Search for the cell housing the specified text and yield its [X, Y] center coordinate. 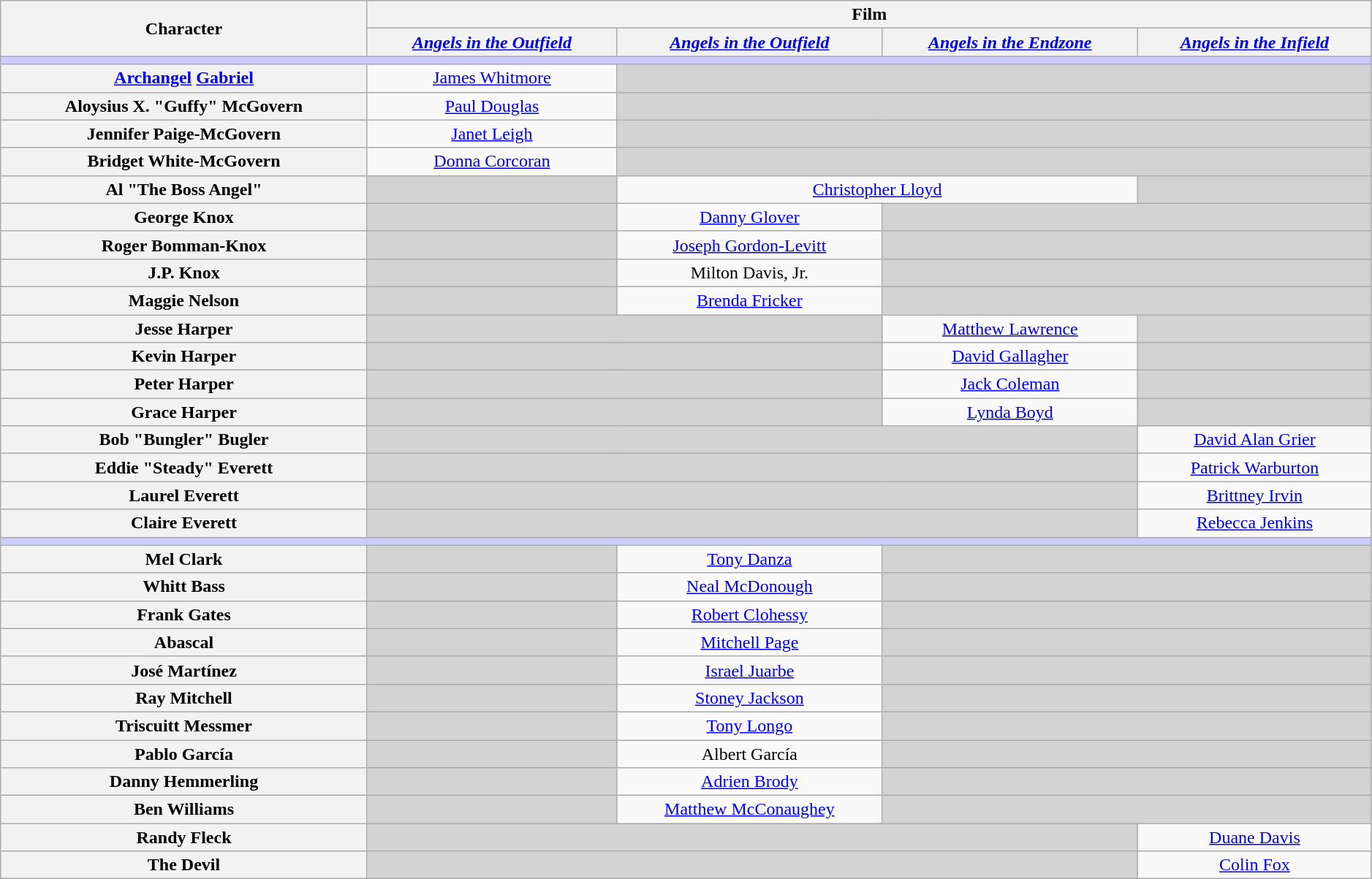
Peter Harper [184, 384]
Archangel Gabriel [184, 78]
Bob "Bungler" Bugler [184, 440]
James Whitmore [492, 78]
Character [184, 28]
Brenda Fricker [750, 300]
Joseph Gordon-Levitt [750, 245]
Jack Coleman [1010, 384]
Ben Williams [184, 810]
Randy Fleck [184, 837]
Jennifer Paige-McGovern [184, 134]
David Gallagher [1010, 357]
Triscuitt Messmer [184, 726]
Albert García [750, 753]
Mitchell Page [750, 642]
Angels in the Infield [1255, 42]
Matthew McConaughey [750, 810]
Ray Mitchell [184, 698]
Aloysius X. "Guffy" McGovern [184, 106]
David Alan Grier [1255, 440]
Matthew Lawrence [1010, 328]
Neal McDonough [750, 587]
Pablo García [184, 753]
Colin Fox [1255, 865]
Stoney Jackson [750, 698]
Duane Davis [1255, 837]
Christopher Lloyd [877, 189]
Jesse Harper [184, 328]
The Devil [184, 865]
Angels in the Endzone [1010, 42]
Milton Davis, Jr. [750, 273]
Lynda Boyd [1010, 412]
Laurel Everett [184, 495]
Adrien Brody [750, 782]
Whitt Bass [184, 587]
Claire Everett [184, 523]
Danny Glover [750, 217]
Al "The Boss Angel" [184, 189]
Tony Longo [750, 726]
Tony Danza [750, 559]
Frank Gates [184, 614]
Rebecca Jenkins [1255, 523]
Israel Juarbe [750, 670]
Eddie "Steady" Everett [184, 468]
Abascal [184, 642]
Brittney Irvin [1255, 495]
Maggie Nelson [184, 300]
Kevin Harper [184, 357]
J.P. Knox [184, 273]
Patrick Warburton [1255, 468]
Janet Leigh [492, 134]
Grace Harper [184, 412]
Film [869, 15]
Bridget White-McGovern [184, 161]
Roger Bomman-Knox [184, 245]
Danny Hemmerling [184, 782]
José Martínez [184, 670]
Donna Corcoran [492, 161]
Mel Clark [184, 559]
Robert Clohessy [750, 614]
George Knox [184, 217]
Paul Douglas [492, 106]
